Return the [x, y] coordinate for the center point of the cell that contains the specified text.  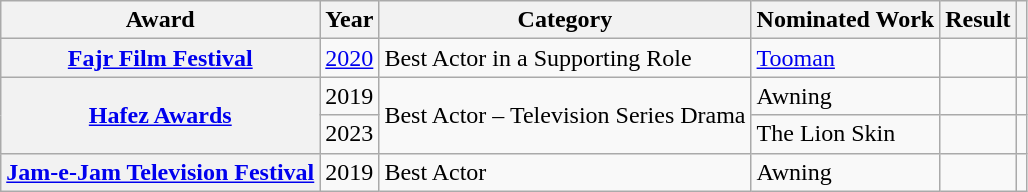
Best Actor in a Supporting Role [565, 58]
2020 [350, 58]
Best Actor [565, 172]
Fajr Film Festival [160, 58]
Nominated Work [846, 20]
Best Actor – Television Series Drama [565, 115]
Award [160, 20]
Hafez Awards [160, 115]
Result [978, 20]
Year [350, 20]
Tooman [846, 58]
Category [565, 20]
2023 [350, 134]
Jam-e-Jam Television Festival [160, 172]
The Lion Skin [846, 134]
